Provide the [X, Y] coordinate of the cell's center where the given text is located.  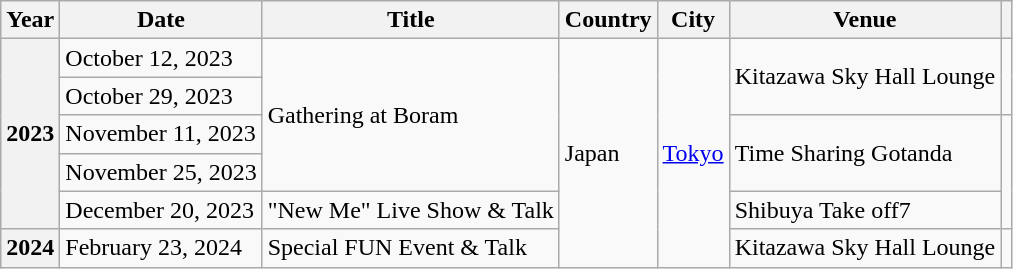
Shibuya Take off7 [865, 210]
"New Me" Live Show & Talk [410, 210]
November 11, 2023 [161, 134]
Time Sharing Gotanda [865, 153]
Year [30, 20]
October 12, 2023 [161, 58]
February 23, 2024 [161, 248]
Date [161, 20]
Country [608, 20]
Title [410, 20]
Special FUN Event & Talk [410, 248]
City [693, 20]
Japan [608, 153]
2023 [30, 134]
October 29, 2023 [161, 96]
November 25, 2023 [161, 172]
Venue [865, 20]
Gathering at Boram [410, 115]
Tokyo [693, 153]
December 20, 2023 [161, 210]
2024 [30, 248]
